Find where the given text appears and provide that cell's center as [X, Y] coordinate. 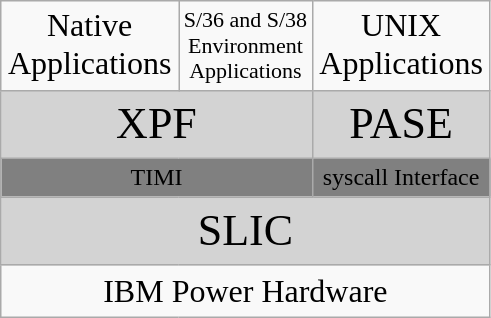
TIMI [156, 178]
SLIC [246, 232]
NativeApplications [90, 46]
UNIXApplications [401, 46]
XPF [156, 124]
S/36 and S/38EnvironmentApplications [246, 46]
IBM Power Hardware [246, 291]
syscall Interface [401, 178]
PASE [401, 124]
